Detect which cell encompasses the target text, then output its [x, y] center coordinate. 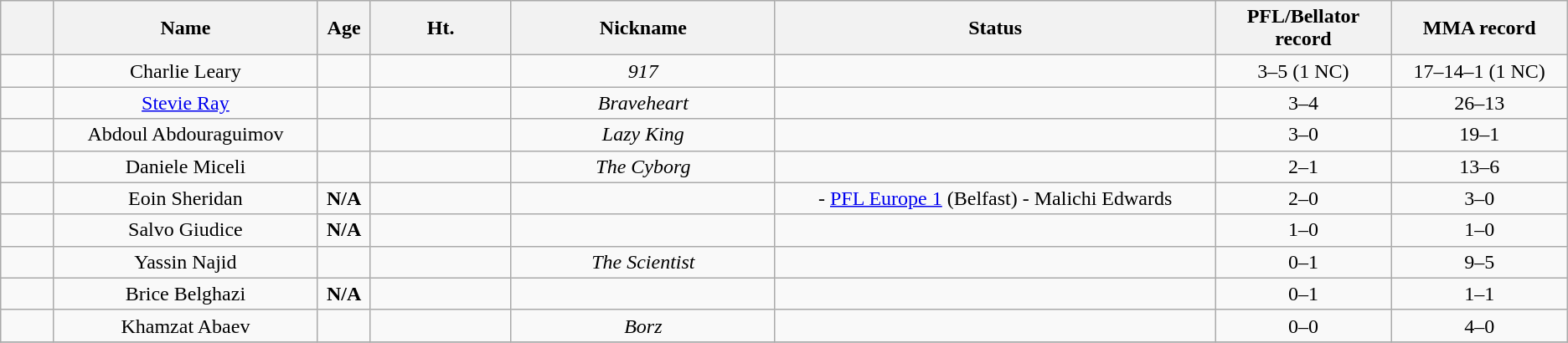
Khamzat Abaev [186, 325]
Lazy King [643, 135]
2–0 [1303, 198]
Brice Belghazi [186, 294]
Salvo Giudice [186, 230]
19–1 [1479, 135]
Eoin Sheridan [186, 198]
Abdoul Abdouraguimov [186, 135]
Ht. [441, 28]
3–4 [1303, 103]
Yassin Najid [186, 262]
The Cyborg [643, 166]
4–0 [1479, 325]
1–1 [1479, 294]
17–14–1 (1 NC) [1479, 71]
PFL/Bellator record [1303, 28]
MMA record [1479, 28]
The Scientist [643, 262]
2–1 [1303, 166]
Stevie Ray [186, 103]
9–5 [1479, 262]
Daniele Miceli [186, 166]
Charlie Leary [186, 71]
26–13 [1479, 103]
Age [343, 28]
Borz [643, 325]
0–0 [1303, 325]
Braveheart [643, 103]
- PFL Europe 1 (Belfast) - Malichi Edwards [995, 198]
Name [186, 28]
3–5 (1 NC) [1303, 71]
Nickname [643, 28]
917 [643, 71]
Status [995, 28]
13–6 [1479, 166]
